Scan for the cell matching the given text and deliver its (x, y) coordinate at center. 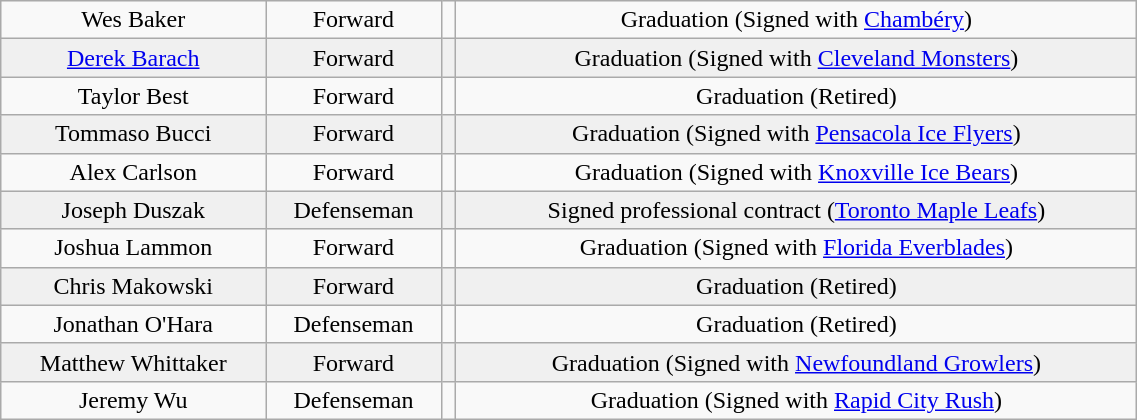
Taylor Best (134, 96)
Graduation (Signed with Rapid City Rush) (796, 400)
Jonathan O'Hara (134, 324)
Chris Makowski (134, 286)
Graduation (Signed with Pensacola Ice Flyers) (796, 134)
Derek Barach (134, 58)
Alex Carlson (134, 172)
Wes Baker (134, 20)
Tommaso Bucci (134, 134)
Graduation (Signed with Florida Everblades) (796, 248)
Joshua Lammon (134, 248)
Graduation (Signed with Knoxville Ice Bears) (796, 172)
Matthew Whittaker (134, 362)
Joseph Duszak (134, 210)
Jeremy Wu (134, 400)
Graduation (Signed with Newfoundland Growlers) (796, 362)
Graduation (Signed with Chambéry) (796, 20)
Signed professional contract (Toronto Maple Leafs) (796, 210)
Graduation (Signed with Cleveland Monsters) (796, 58)
